Extract the [X, Y] coordinate from the center of the cell holding the provided text.  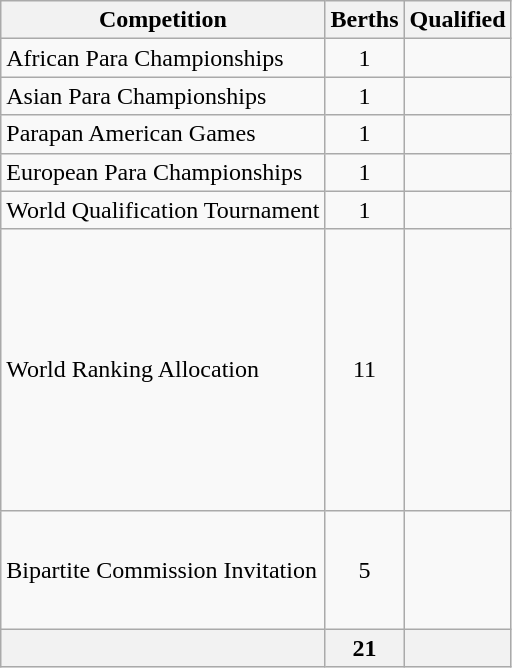
African Para Championships [163, 58]
5 [364, 570]
Bipartite Commission Invitation [163, 570]
11 [364, 370]
European Para Championships [163, 172]
Parapan American Games [163, 134]
Qualified [458, 20]
21 [364, 648]
Berths [364, 20]
World Ranking Allocation [163, 370]
World Qualification Tournament [163, 210]
Asian Para Championships [163, 96]
Competition [163, 20]
